Scan for the cell matching the given text and deliver its (X, Y) coordinate at center. 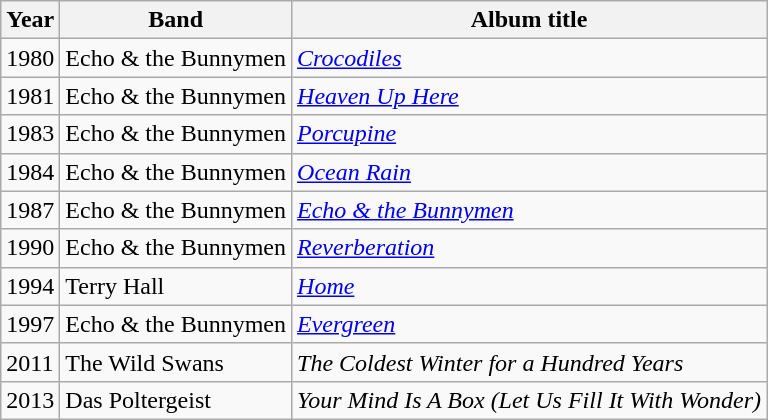
Porcupine (530, 134)
2013 (30, 400)
Your Mind Is A Box (Let Us Fill It With Wonder) (530, 400)
1997 (30, 324)
The Wild Swans (176, 362)
Das Poltergeist (176, 400)
Year (30, 20)
1984 (30, 172)
Crocodiles (530, 58)
Band (176, 20)
Evergreen (530, 324)
1990 (30, 248)
Terry Hall (176, 286)
1987 (30, 210)
Ocean Rain (530, 172)
1980 (30, 58)
1981 (30, 96)
Home (530, 286)
Album title (530, 20)
Reverberation (530, 248)
Heaven Up Here (530, 96)
1994 (30, 286)
The Coldest Winter for a Hundred Years (530, 362)
2011 (30, 362)
1983 (30, 134)
